Output the [X, Y] coordinate of the center of the cell containing the given text.  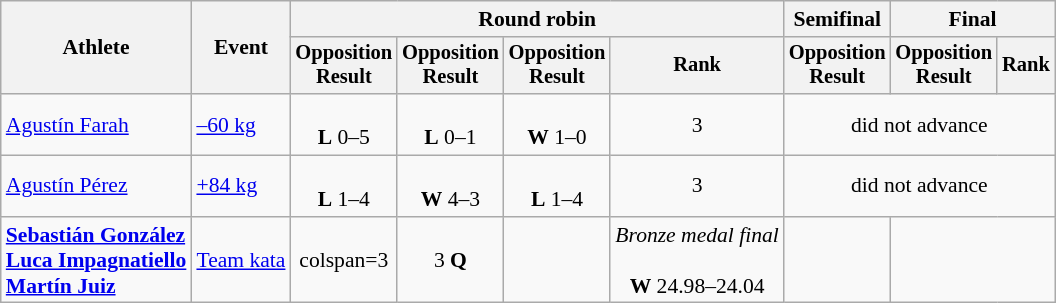
Semifinal [838, 19]
W 1–0 [558, 124]
Athlete [96, 48]
L 0–1 [450, 124]
–60 kg [240, 124]
L 0–5 [344, 124]
Agustín Farah [96, 124]
Round robin [538, 19]
Final [972, 19]
Agustín Pérez [96, 186]
+84 kg [240, 186]
Event [240, 48]
W 4–3 [450, 186]
